Return (x, y) of the center of cell containing provided text 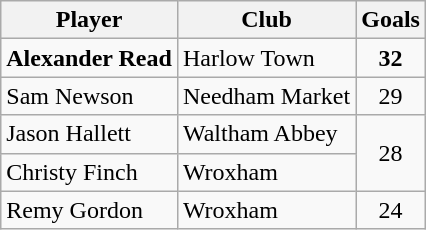
Sam Newson (90, 96)
24 (391, 210)
Alexander Read (90, 58)
Remy Gordon (90, 210)
29 (391, 96)
28 (391, 153)
Harlow Town (266, 58)
Jason Hallett (90, 134)
Club (266, 20)
32 (391, 58)
Christy Finch (90, 172)
Goals (391, 20)
Needham Market (266, 96)
Waltham Abbey (266, 134)
Player (90, 20)
